Identify which cell holds the provided text, then report its [X, Y] central coordinate. 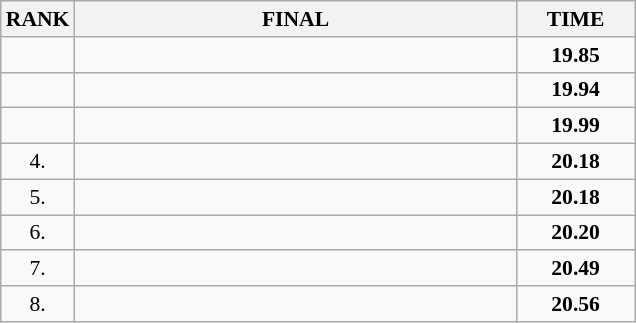
FINAL [295, 19]
5. [38, 197]
RANK [38, 19]
8. [38, 304]
20.20 [576, 233]
20.56 [576, 304]
TIME [576, 19]
19.94 [576, 90]
19.99 [576, 126]
20.49 [576, 269]
7. [38, 269]
19.85 [576, 55]
6. [38, 233]
4. [38, 162]
